Detect which cell encompasses the target text, then output its [x, y] center coordinate. 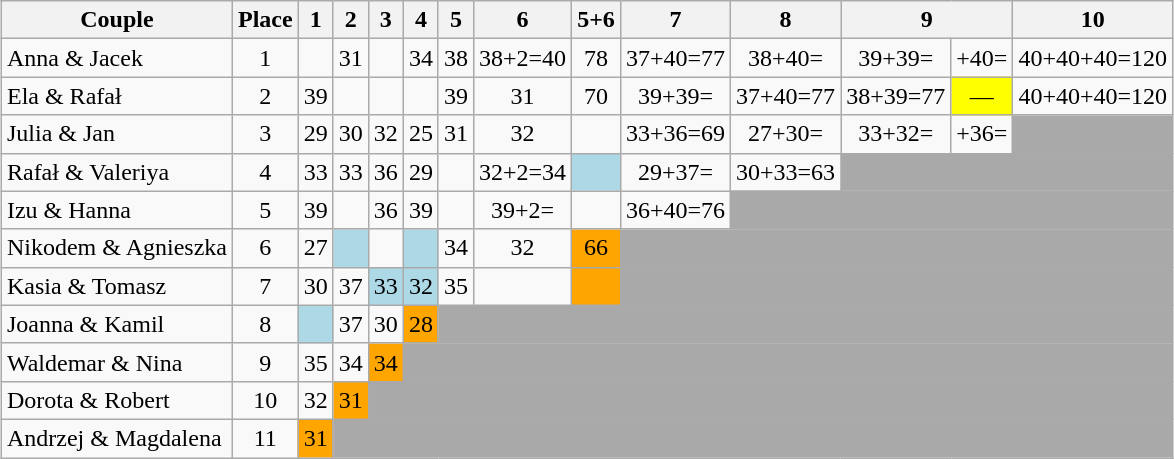
Kasia & Tomasz [116, 286]
30+33=63 [785, 172]
— [982, 96]
Place [265, 20]
5+6 [596, 20]
28 [420, 324]
33+36=69 [675, 134]
Waldemar & Nina [116, 362]
36+40=76 [675, 210]
Joanna & Kamil [116, 324]
Dorota & Robert [116, 400]
38 [456, 58]
25 [420, 134]
78 [596, 58]
Ela & Rafał [116, 96]
70 [596, 96]
38+2=40 [522, 58]
Izu & Hanna [116, 210]
Rafał & Valeriya [116, 172]
27+30= [785, 134]
Nikodem & Agnieszka [116, 248]
Julia & Jan [116, 134]
Couple [116, 20]
39+2= [522, 210]
11 [265, 438]
Andrzej & Magdalena [116, 438]
+36= [982, 134]
32+2=34 [522, 172]
33+32= [896, 134]
29+37= [675, 172]
66 [596, 248]
38+40= [785, 58]
+40= [982, 58]
38+39=77 [896, 96]
27 [316, 248]
Anna & Jacek [116, 58]
